Determine the [x, y] coordinate at the center of the cell enclosing the given text.  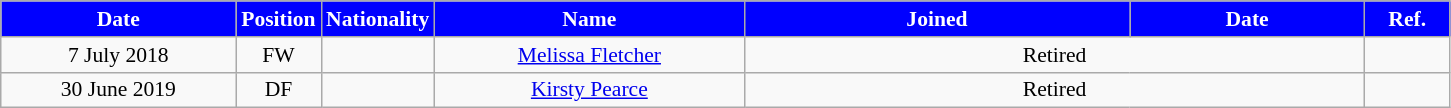
FW [278, 55]
DF [278, 90]
Name [589, 19]
Ref. [1408, 19]
Position [278, 19]
Nationality [378, 19]
Joined [936, 19]
Melissa Fletcher [589, 55]
30 June 2019 [118, 90]
Kirsty Pearce [589, 90]
7 July 2018 [118, 55]
